From the cell containing the given text, extract its center point as (X, Y) coordinate. 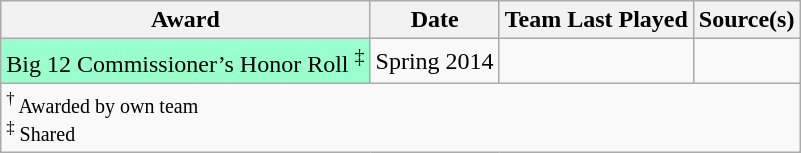
† Awarded by own team‡ Shared (400, 118)
Spring 2014 (434, 62)
Date (434, 20)
Team Last Played (596, 20)
Big 12 Commissioner’s Honor Roll ‡ (186, 62)
Source(s) (746, 20)
Award (186, 20)
